Pinpoint the cell where the given text exists, returning its [X, Y] midpoint coordinate. 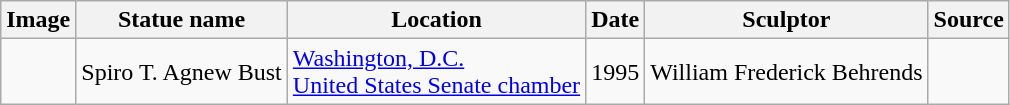
Statue name [182, 20]
Spiro T. Agnew Bust [182, 72]
Date [616, 20]
Washington, D.C.United States Senate chamber [436, 72]
Sculptor [786, 20]
1995 [616, 72]
Location [436, 20]
Image [38, 20]
Source [968, 20]
William Frederick Behrends [786, 72]
